Return the (x, y) coordinate for the center point of the cell that contains the specified text.  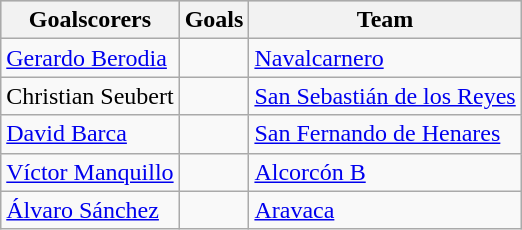
San Fernando de Henares (385, 134)
Christian Seubert (90, 96)
Alcorcón B (385, 172)
Aravaca (385, 210)
David Barca (90, 134)
San Sebastián de los Reyes (385, 96)
Goals (214, 20)
Goalscorers (90, 20)
Gerardo Berodia (90, 58)
Víctor Manquillo (90, 172)
Navalcarnero (385, 58)
Álvaro Sánchez (90, 210)
Team (385, 20)
